From the cell containing the given text, extract its center point as (X, Y) coordinate. 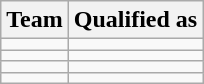
Team (35, 20)
Qualified as (135, 20)
